Search for the cell housing the specified text and yield its [x, y] center coordinate. 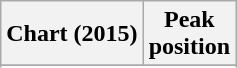
Chart (2015) [72, 34]
Peakposition [189, 34]
